Output the [X, Y] coordinate of the center of the cell containing the given text.  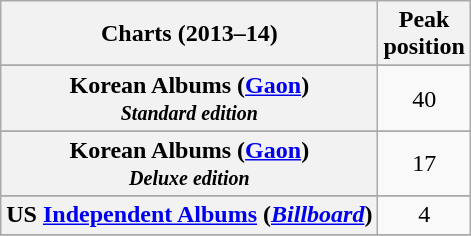
17 [424, 164]
US Independent Albums (Billboard) [190, 215]
Charts (2013–14) [190, 34]
40 [424, 98]
Peakposition [424, 34]
Korean Albums (Gaon)Deluxe edition [190, 164]
Korean Albums (Gaon)Standard edition [190, 98]
4 [424, 215]
